Return [x, y] of the center of cell containing provided text 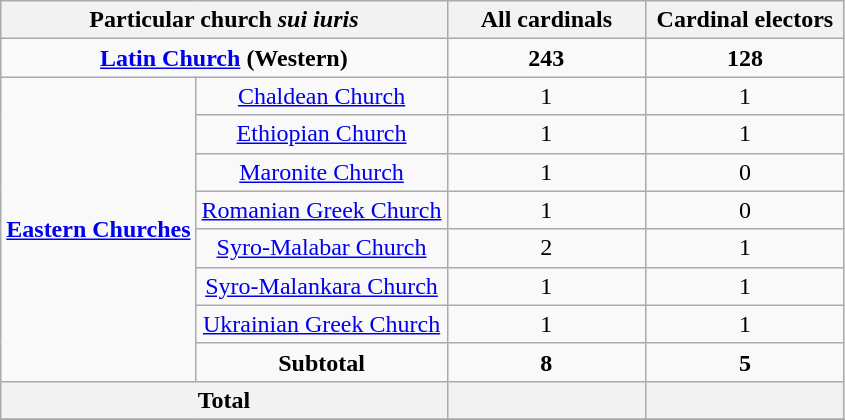
Total [224, 400]
2 [546, 248]
Subtotal [322, 362]
Latin Church (Western) [224, 58]
All cardinals [546, 20]
Chaldean Church [322, 96]
243 [546, 58]
128 [746, 58]
5 [746, 362]
Particular church sui iuris [224, 20]
8 [546, 362]
Ukrainian Greek Church [322, 324]
Ethiopian Church [322, 134]
Maronite Church [322, 172]
Eastern Churches [98, 229]
Cardinal electors [746, 20]
Romanian Greek Church [322, 210]
Syro-Malankara Church [322, 286]
Syro-Malabar Church [322, 248]
